Return the [X, Y] coordinate for the center point of the cell that contains the specified text.  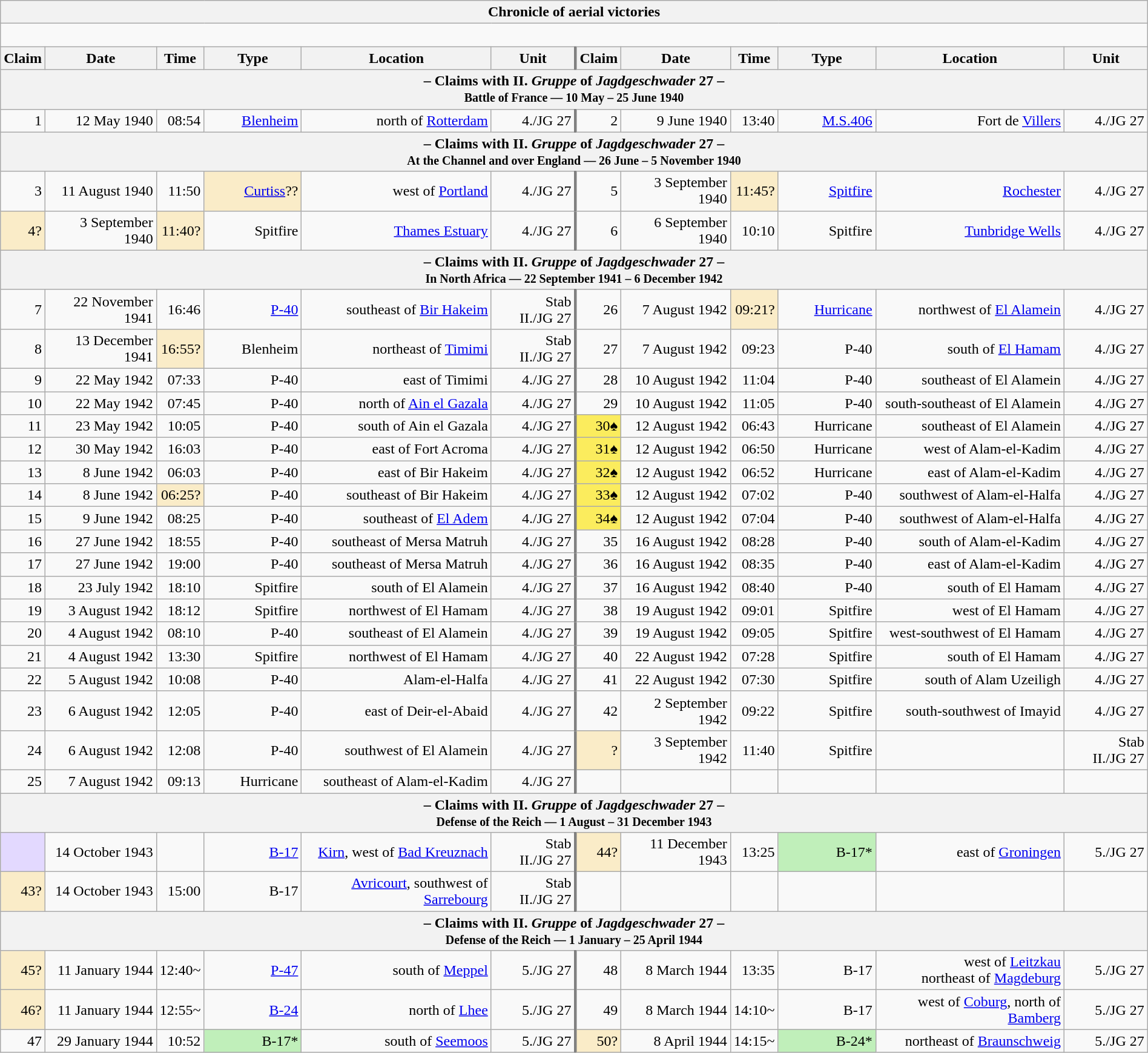
24 [23, 750]
14 [23, 495]
07:02 [754, 495]
08:25 [180, 518]
12:08 [180, 750]
Avricourt, southwest of Sarrebourg [396, 891]
2 [598, 120]
08:40 [754, 587]
southwest of El Alamein [396, 750]
17 [23, 564]
18 [23, 587]
16:55? [180, 349]
43? [23, 891]
7 [23, 309]
west of Portland [396, 191]
south of Seemoos [396, 1041]
north of Rotterdam [396, 120]
P-47 [253, 970]
south of Alam Uzeiligh [970, 679]
50? [598, 1041]
33♠ [598, 495]
8 [23, 349]
06:25? [180, 495]
48 [598, 970]
west of Alam-el-Kadim [970, 449]
south of El Alamein [396, 587]
east of Fort Acroma [396, 449]
9 June 1940 [676, 120]
9 June 1942 [101, 518]
11:04 [754, 380]
Rochester [970, 191]
16:46 [180, 309]
15 [23, 518]
12 [23, 449]
11 December 1943 [676, 853]
18:55 [180, 541]
06:50 [754, 449]
– Claims with II. Gruppe of Jagdgeschwader 27 –In North Africa — 22 September 1941 – 6 December 1942 [574, 270]
07:28 [754, 656]
18:12 [180, 610]
southeast of Alam-el-Kadim [396, 781]
11:45? [754, 191]
07:45 [180, 403]
08:28 [754, 541]
southeast of El Adem [396, 518]
northeast of Timimi [396, 349]
12:05 [180, 711]
– Claims with II. Gruppe of Jagdgeschwader 27 –Defense of the Reich — 1 August – 31 December 1943 [574, 813]
27 [598, 349]
21 [23, 656]
Tunbridge Wells [970, 230]
Kirn, west of Bad Kreuznach [396, 853]
20 [23, 633]
06:03 [180, 472]
22 [23, 679]
B-24 [253, 1010]
32♠ [598, 472]
14:15~ [754, 1041]
south of Ain el Gazala [396, 426]
12:40~ [180, 970]
– Claims with II. Gruppe of Jagdgeschwader 27 –Defense of the Reich — 1 January – 25 April 1944 [574, 931]
31♠ [598, 449]
10:05 [180, 426]
11:50 [180, 191]
06:52 [754, 472]
Thames Estuary [396, 230]
08:54 [180, 120]
13:35 [754, 970]
south of Alam-el-Kadim [970, 541]
6 September 1940 [676, 230]
15:00 [180, 891]
45? [23, 970]
16 [23, 541]
25 [23, 781]
M.S.406 [827, 120]
30♠ [598, 426]
47 [23, 1041]
08:10 [180, 633]
40 [598, 656]
1 [23, 120]
13 December 1941 [101, 349]
? [598, 750]
Alam-el-Halfa [396, 679]
29 [598, 403]
19:00 [180, 564]
10:52 [180, 1041]
south of Meppel [396, 970]
09:22 [754, 711]
26 [598, 309]
east of Groningen [970, 853]
23 [23, 711]
west of El Hamam [970, 610]
22 November 1941 [101, 309]
14:10~ [754, 1010]
8 April 1944 [676, 1041]
11 [23, 426]
12 May 1940 [101, 120]
5 [598, 191]
42 [598, 711]
10 [23, 403]
east of Timimi [396, 380]
16:03 [180, 449]
23 May 1942 [101, 426]
12:55~ [180, 1010]
13:40 [754, 120]
B-24* [827, 1041]
13:25 [754, 853]
northwest of El Alamein [970, 309]
28 [598, 380]
4? [23, 230]
5 August 1942 [101, 679]
38 [598, 610]
09:21? [754, 309]
south-southwest of Imayid [970, 711]
11 August 1940 [101, 191]
3 August 1942 [101, 610]
29 January 1944 [101, 1041]
09:13 [180, 781]
35 [598, 541]
34♠ [598, 518]
11:40 [754, 750]
6 [598, 230]
– Claims with II. Gruppe of Jagdgeschwader 27 –At the Channel and over England — 26 June – 5 November 1940 [574, 151]
36 [598, 564]
west of Leitzkau northeast of Magdeburg [970, 970]
09:01 [754, 610]
30 May 1942 [101, 449]
07:33 [180, 380]
13:30 [180, 656]
08:35 [754, 564]
Fort de Villers [970, 120]
north of Lhee [396, 1010]
09:23 [754, 349]
07:04 [754, 518]
46? [23, 1010]
Chronicle of aerial victories [574, 12]
10:10 [754, 230]
11:05 [754, 403]
06:43 [754, 426]
south-southeast of El Alamein [970, 403]
09:05 [754, 633]
18:10 [180, 587]
– Claims with II. Gruppe of Jagdgeschwader 27 –Battle of France — 10 May – 25 June 1940 [574, 90]
44? [598, 853]
19 [23, 610]
11:40? [180, 230]
northeast of Braunschweig [970, 1041]
north of Ain el Gazala [396, 403]
41 [598, 679]
13 [23, 472]
37 [598, 587]
49 [598, 1010]
east of Bir Hakeim [396, 472]
3 [23, 191]
3 September 1942 [676, 750]
10:08 [180, 679]
9 [23, 380]
07:30 [754, 679]
east of Deir-el-Abaid [396, 711]
39 [598, 633]
west-southwest of El Hamam [970, 633]
2 September 1942 [676, 711]
Curtiss?? [253, 191]
23 July 1942 [101, 587]
west of Coburg, north of Bamberg [970, 1010]
